Output the (X, Y) coordinate of the center of the cell containing the given text.  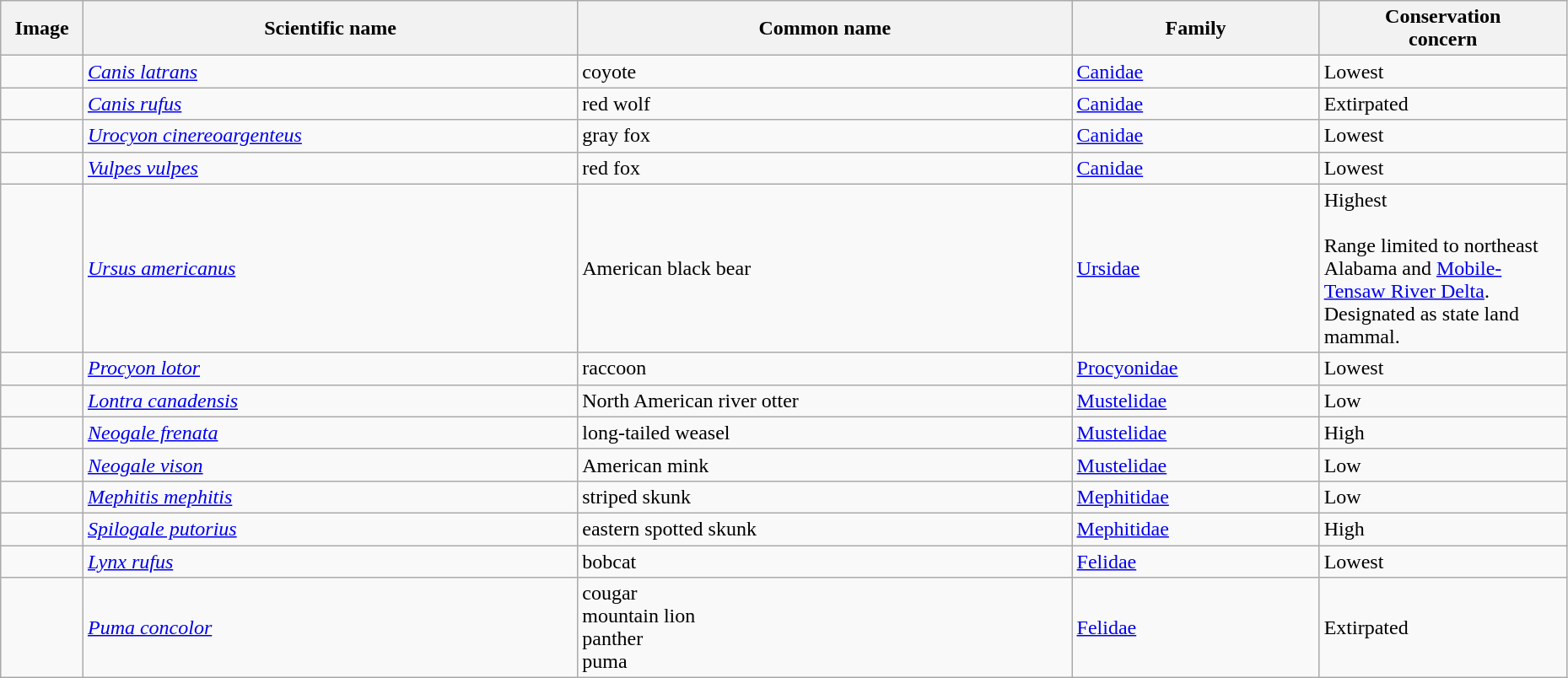
red wolf (825, 104)
coyote (825, 72)
Neogale frenata (330, 433)
Common name (825, 29)
American black bear (825, 268)
Canis latrans (330, 72)
Image (42, 29)
long-tailed weasel (825, 433)
Ursus americanus (330, 268)
bobcat (825, 561)
Lontra canadensis (330, 401)
raccoon (825, 369)
Scientific name (330, 29)
Urocyon cinereoargenteus (330, 136)
gray fox (825, 136)
Canis rufus (330, 104)
eastern spotted skunk (825, 529)
Spilogale putorius (330, 529)
Conservationconcern (1442, 29)
Family (1196, 29)
Ursidae (1196, 268)
Lynx rufus (330, 561)
Mephitis mephitis (330, 497)
HighestRange limited to northeast Alabama and Mobile-Tensaw River Delta. Designated as state land mammal. (1442, 268)
American mink (825, 465)
Procyonidae (1196, 369)
cougarmountain lionpantherpuma (825, 627)
Neogale vison (330, 465)
Vulpes vulpes (330, 168)
Procyon lotor (330, 369)
Puma concolor (330, 627)
red fox (825, 168)
North American river otter (825, 401)
striped skunk (825, 497)
